Locate the cell with the specified text and output its [X, Y] center coordinate. 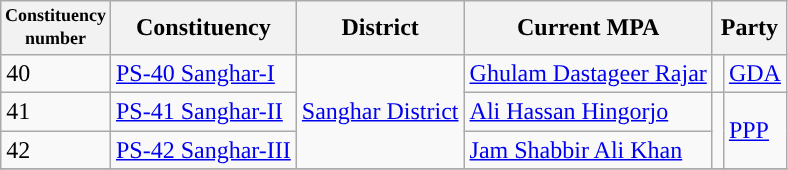
Ghulam Dastageer Rajar [588, 73]
Jam Shabbir Ali Khan [588, 150]
40 [56, 73]
PS-40 Sanghar-I [203, 73]
Constituency number [56, 28]
42 [56, 150]
Party [749, 28]
Ali Hassan Hingorjo [588, 111]
District [380, 28]
PS-42 Sanghar-III [203, 150]
GDA [754, 73]
Sanghar District [380, 111]
41 [56, 111]
PPP [754, 130]
Constituency [203, 28]
PS-41 Sanghar-II [203, 111]
Current MPA [588, 28]
